Locate the cell with the specified text and output its (x, y) center coordinate. 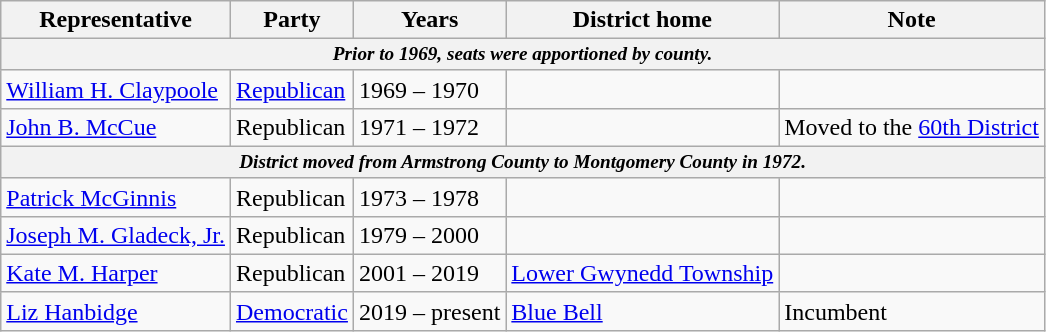
Prior to 1969, seats were apportioned by county. (523, 55)
Liz Hanbidge (116, 311)
William H. Claypoole (116, 89)
District moved from Armstrong County to Montgomery County in 1972. (523, 163)
Democratic (292, 311)
Moved to the 60th District (912, 128)
Blue Bell (642, 311)
1979 – 2000 (429, 235)
Lower Gwynedd Township (642, 273)
1969 – 1970 (429, 89)
Kate M. Harper (116, 273)
Note (912, 20)
2001 – 2019 (429, 273)
2019 – present (429, 311)
Incumbent (912, 311)
Representative (116, 20)
1971 – 1972 (429, 128)
Joseph M. Gladeck, Jr. (116, 235)
Years (429, 20)
Patrick McGinnis (116, 197)
District home (642, 20)
John B. McCue (116, 128)
1973 – 1978 (429, 197)
Party (292, 20)
